From the cell containing the given text, extract its center point as [x, y] coordinate. 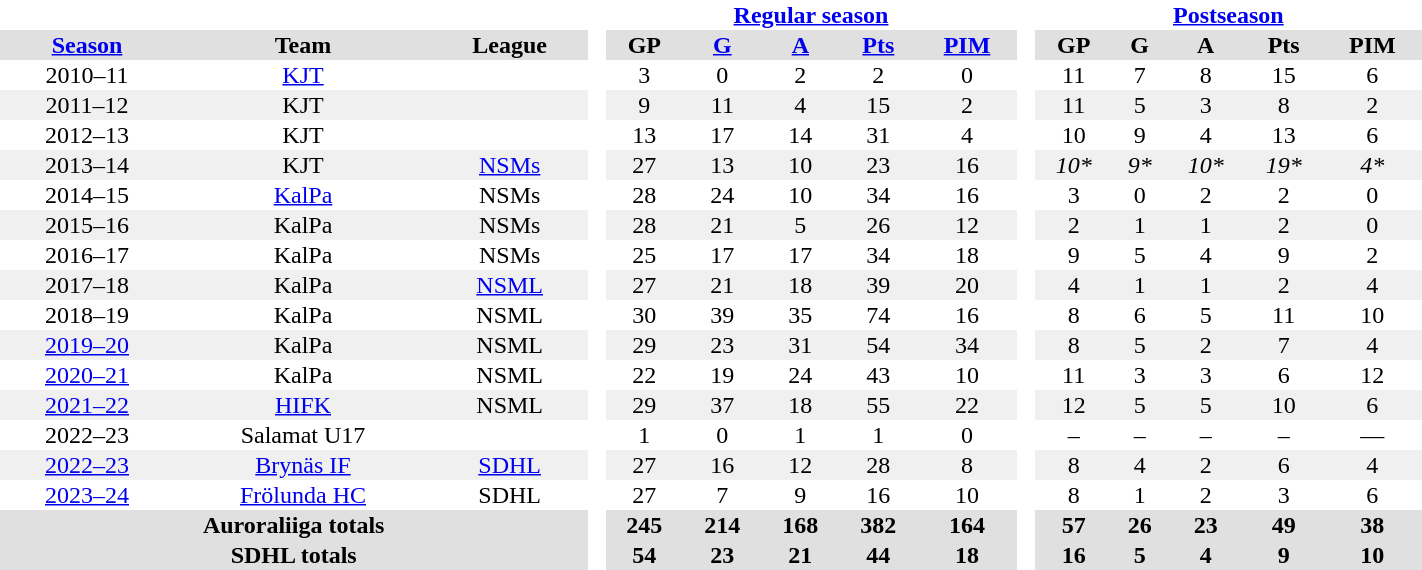
Season [87, 45]
19 [722, 375]
Salamat U17 [303, 435]
2013–14 [87, 165]
Team [303, 45]
HIFK [303, 405]
2023–24 [87, 495]
9* [1140, 165]
Postseason [1228, 15]
20 [966, 285]
37 [722, 405]
Regular season [810, 15]
382 [878, 525]
74 [878, 315]
168 [800, 525]
Brynäs IF [303, 465]
2011–12 [87, 105]
30 [644, 315]
44 [878, 555]
2016–17 [87, 255]
55 [878, 405]
2017–18 [87, 285]
245 [644, 525]
2021–22 [87, 405]
14 [800, 135]
25 [644, 255]
2015–16 [87, 225]
— [1372, 435]
49 [1284, 525]
43 [878, 375]
2020–21 [87, 375]
35 [800, 315]
2018–19 [87, 315]
2010–11 [87, 75]
SDHL totals [294, 555]
214 [722, 525]
19* [1284, 165]
164 [966, 525]
2012–13 [87, 135]
4* [1372, 165]
Auroraliiga totals [294, 525]
2014–15 [87, 195]
League [510, 45]
57 [1074, 525]
2019–20 [87, 345]
38 [1372, 525]
Frölunda HC [303, 495]
